From the cell containing the given text, extract its center point as (x, y) coordinate. 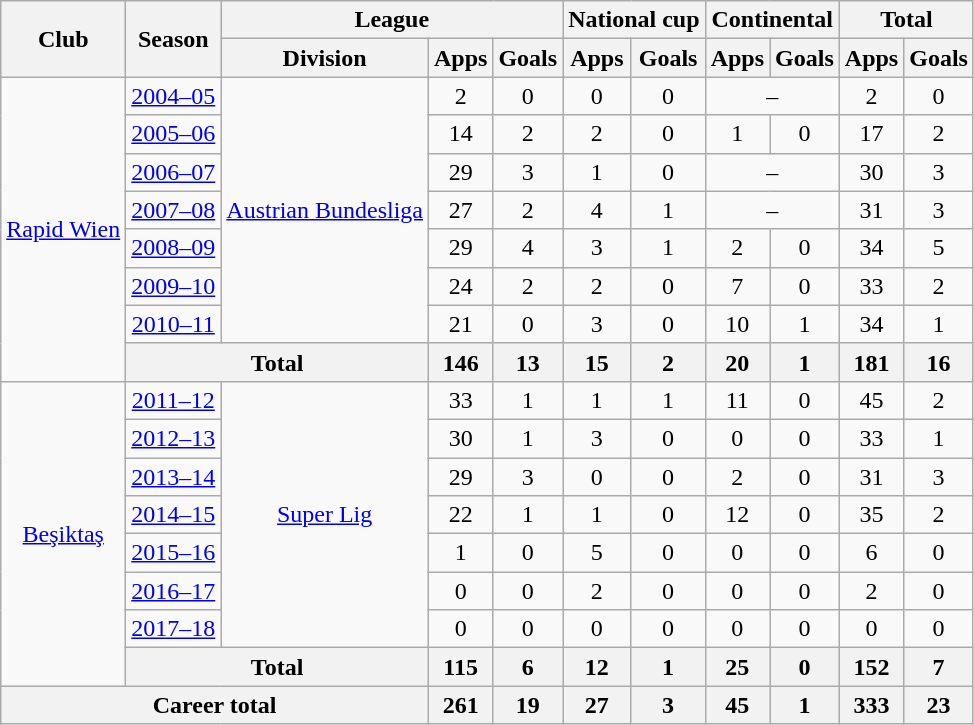
22 (460, 515)
2017–18 (174, 629)
Division (325, 58)
25 (737, 667)
16 (939, 362)
333 (871, 705)
15 (597, 362)
Super Lig (325, 514)
2014–15 (174, 515)
20 (737, 362)
14 (460, 134)
Career total (215, 705)
181 (871, 362)
2016–17 (174, 591)
19 (528, 705)
17 (871, 134)
152 (871, 667)
10 (737, 324)
115 (460, 667)
National cup (634, 20)
Club (64, 39)
2008–09 (174, 248)
24 (460, 286)
2005–06 (174, 134)
21 (460, 324)
2004–05 (174, 96)
Austrian Bundesliga (325, 210)
13 (528, 362)
Beşiktaş (64, 533)
2012–13 (174, 438)
2015–16 (174, 553)
Season (174, 39)
11 (737, 400)
2011–12 (174, 400)
2013–14 (174, 477)
35 (871, 515)
Rapid Wien (64, 229)
2006–07 (174, 172)
261 (460, 705)
League (392, 20)
2007–08 (174, 210)
Continental (772, 20)
2010–11 (174, 324)
2009–10 (174, 286)
146 (460, 362)
23 (939, 705)
